Output the [x, y] coordinate of the center of the cell containing the given text.  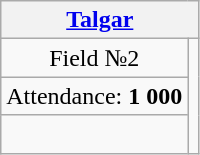
Attendance: 1 000 [94, 96]
Field №2 [94, 58]
Talgar [100, 20]
